Search for the cell housing the specified text and yield its (x, y) center coordinate. 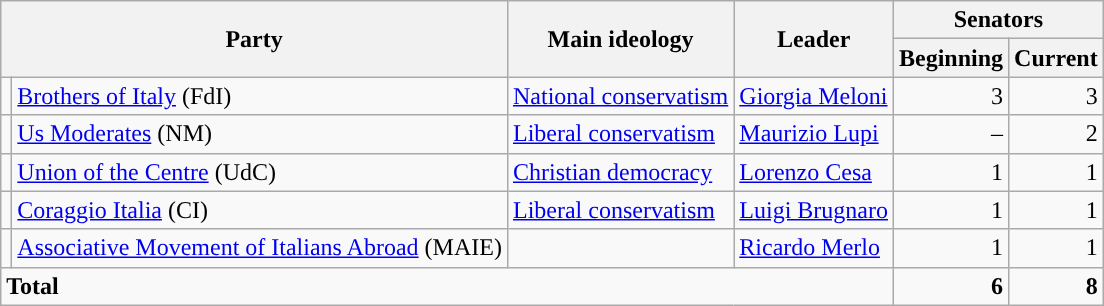
2 (1056, 134)
Leader (814, 39)
Current (1056, 58)
Associative Movement of Italians Abroad (MAIE) (260, 248)
Maurizio Lupi (814, 134)
Giorgia Meloni (814, 96)
Main ideology (620, 39)
Us Moderates (NM) (260, 134)
National conservatism (620, 96)
Senators (998, 20)
Coraggio Italia (CI) (260, 210)
Ricardo Merlo (814, 248)
Christian democracy (620, 172)
Beginning (950, 58)
6 (950, 286)
Lorenzo Cesa (814, 172)
Luigi Brugnaro (814, 210)
– (950, 134)
Union of the Centre (UdC) (260, 172)
Total (448, 286)
8 (1056, 286)
Brothers of Italy (FdI) (260, 96)
Party (254, 39)
